Identify which cell holds the provided text, then report its (x, y) central coordinate. 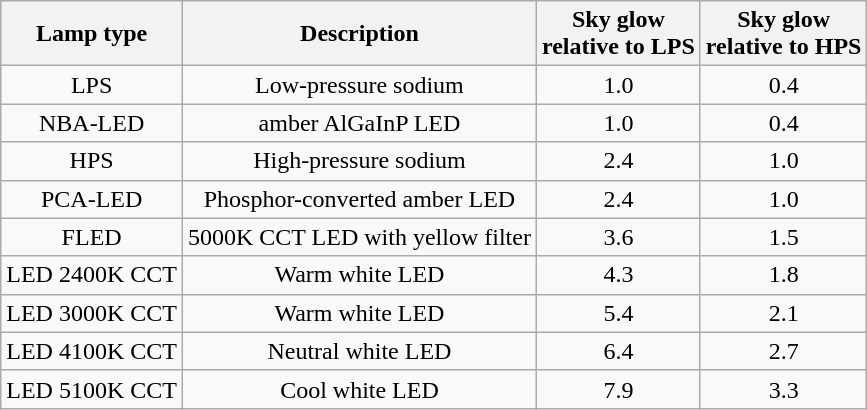
4.3 (618, 275)
Description (359, 34)
Phosphor-converted amber LED (359, 199)
Sky glowrelative to HPS (784, 34)
Sky glowrelative to LPS (618, 34)
6.4 (618, 351)
1.5 (784, 237)
FLED (92, 237)
LED 5100K CCT (92, 389)
Neutral white LED (359, 351)
NBA-LED (92, 123)
amber AlGaInP LED (359, 123)
LED 3000K CCT (92, 313)
Cool white LED (359, 389)
5000K CCT LED with yellow filter (359, 237)
PCA-LED (92, 199)
LED 4100K CCT (92, 351)
High-pressure sodium (359, 161)
3.6 (618, 237)
LED 2400K CCT (92, 275)
1.8 (784, 275)
LPS (92, 85)
3.3 (784, 389)
7.9 (618, 389)
5.4 (618, 313)
Low-pressure sodium (359, 85)
HPS (92, 161)
2.1 (784, 313)
2.7 (784, 351)
Lamp type (92, 34)
